Find where the given text appears and provide that cell's center as (x, y) coordinate. 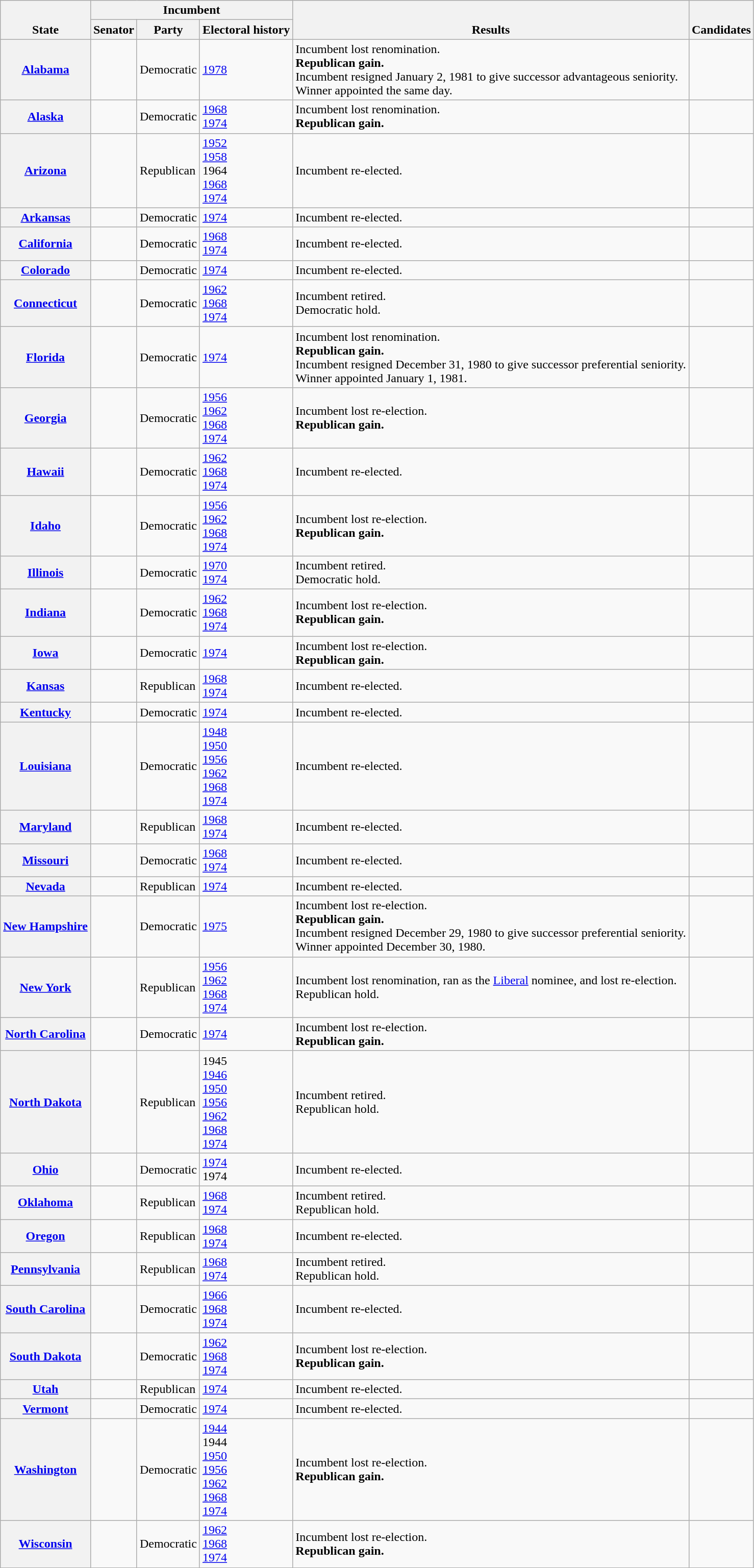
Arizona (46, 170)
Maryland (46, 827)
Idaho (46, 526)
California (46, 244)
195219581964 19681974 (246, 170)
Alaska (46, 116)
Connecticut (46, 303)
Colorado (46, 270)
1945 1946 19501956196219681974 (246, 1102)
Incumbent lost renomination.Republican gain. (491, 116)
South Dakota (46, 1356)
Florida (46, 357)
1966 19681974 (246, 1309)
Electoral history (246, 30)
1948 19501956196219681974 (246, 766)
Missouri (46, 860)
North Carolina (46, 1034)
1978 (246, 69)
Ohio (46, 1169)
North Dakota (46, 1102)
Party (168, 30)
Kentucky (46, 712)
Washington (46, 1470)
Georgia (46, 417)
Utah (46, 1389)
Oklahoma (46, 1202)
Hawaii (46, 471)
Vermont (46, 1409)
Senator (113, 30)
Oregon (46, 1236)
Alabama (46, 69)
1975 (246, 927)
Arkansas (46, 217)
Nevada (46, 886)
New Hampshire (46, 927)
Candidates (721, 20)
Indiana (46, 613)
Kansas (46, 686)
19441944 19501956196219681974 (246, 1470)
Incumbent lost renomination, ran as the Liberal nominee, and lost re-election.Republican hold. (491, 987)
19741974 (246, 1169)
1970 1974 (246, 573)
Illinois (46, 573)
South Carolina (46, 1309)
Results (491, 20)
New York (46, 987)
Pennsylvania (46, 1270)
Incumbent (191, 10)
Wisconsin (46, 1544)
Louisiana (46, 766)
State (46, 20)
Iowa (46, 653)
